Output the (x, y) coordinate of the center of the cell containing the given text.  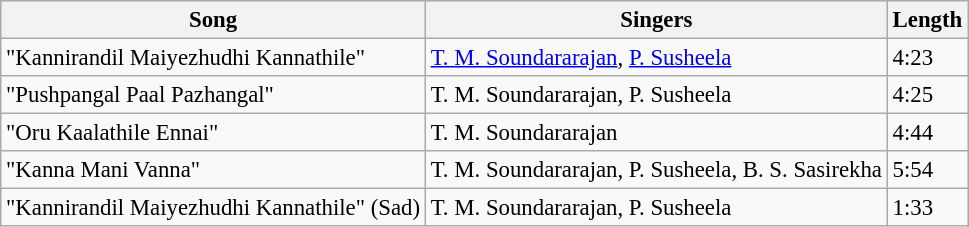
1:33 (927, 208)
5:54 (927, 170)
Length (927, 20)
4:23 (927, 58)
T. M. Soundararajan (656, 133)
4:25 (927, 95)
"Oru Kaalathile Ennai" (214, 133)
"Kannirandil Maiyezhudhi Kannathile" (Sad) (214, 208)
"Kannirandil Maiyezhudhi Kannathile" (214, 58)
"Pushpangal Paal Pazhangal" (214, 95)
"Kanna Mani Vanna" (214, 170)
Song (214, 20)
T. M. Soundararajan, P. Susheela, B. S. Sasirekha (656, 170)
Singers (656, 20)
4:44 (927, 133)
